Locate the cell with the specified text and output its [x, y] center coordinate. 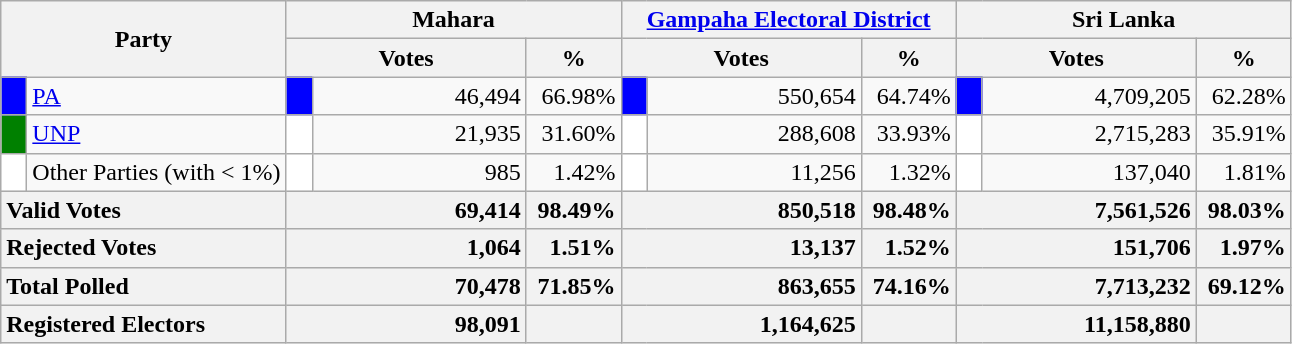
Party [144, 39]
7,713,232 [1076, 286]
985 [419, 172]
Valid Votes [144, 210]
863,655 [741, 286]
98.48% [908, 210]
13,137 [741, 248]
137,040 [1089, 172]
151,706 [1076, 248]
70,478 [406, 286]
1.42% [574, 172]
1,164,625 [741, 324]
74.16% [908, 286]
Gampaha Electoral District [788, 20]
69.12% [1244, 286]
46,494 [419, 96]
550,654 [754, 96]
Total Polled [144, 286]
Mahara [454, 20]
35.91% [1244, 134]
33.93% [908, 134]
288,608 [754, 134]
1.97% [1244, 248]
21,935 [419, 134]
2,715,283 [1089, 134]
Sri Lanka [1124, 20]
64.74% [908, 96]
66.98% [574, 96]
62.28% [1244, 96]
Other Parties (with < 1%) [156, 172]
7,561,526 [1076, 210]
4,709,205 [1089, 96]
98.03% [1244, 210]
98.49% [574, 210]
69,414 [406, 210]
Rejected Votes [144, 248]
1.52% [908, 248]
11,256 [754, 172]
11,158,880 [1076, 324]
98,091 [406, 324]
1,064 [406, 248]
31.60% [574, 134]
1.81% [1244, 172]
Registered Electors [144, 324]
1.51% [574, 248]
1.32% [908, 172]
UNP [156, 134]
PA [156, 96]
71.85% [574, 286]
850,518 [741, 210]
